Extract the [x, y] coordinate from the center of the cell holding the provided text.  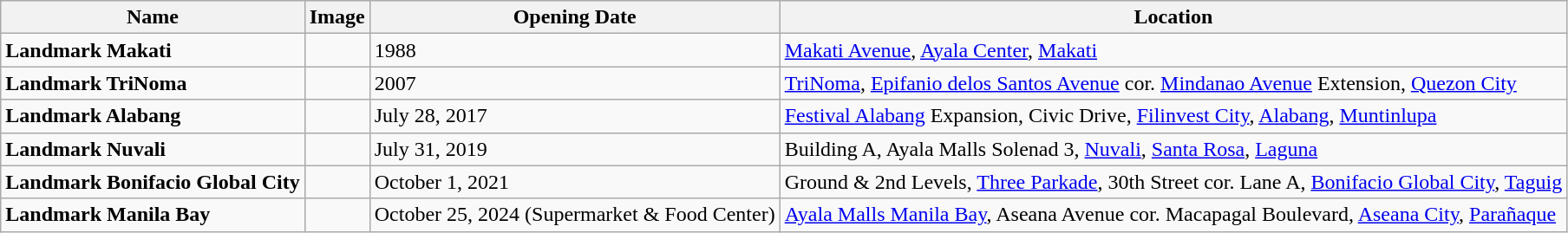
Opening Date [574, 17]
Landmark Makati [153, 50]
Ground & 2nd Levels, Three Parkade, 30th Street cor. Lane A, Bonifacio Global City, Taguig [1173, 182]
Landmark Bonifacio Global City [153, 182]
Name [153, 17]
Ayala Malls Manila Bay, Aseana Avenue cor. Macapagal Boulevard, Aseana City, Parañaque [1173, 215]
July 31, 2019 [574, 149]
Landmark Nuvali [153, 149]
October 1, 2021 [574, 182]
Festival Alabang Expansion, Civic Drive, Filinvest City, Alabang, Muntinlupa [1173, 116]
Building A, Ayala Malls Solenad 3, Nuvali, Santa Rosa, Laguna [1173, 149]
Location [1173, 17]
October 25, 2024 (Supermarket & Food Center) [574, 215]
Landmark TriNoma [153, 83]
1988 [574, 50]
Makati Avenue, Ayala Center, Makati [1173, 50]
2007 [574, 83]
TriNoma, Epifanio delos Santos Avenue cor. Mindanao Avenue Extension, Quezon City [1173, 83]
July 28, 2017 [574, 116]
Landmark Manila Bay [153, 215]
Landmark Alabang [153, 116]
Image [336, 17]
